Provide the [X, Y] coordinate of the cell's center where the given text is located.  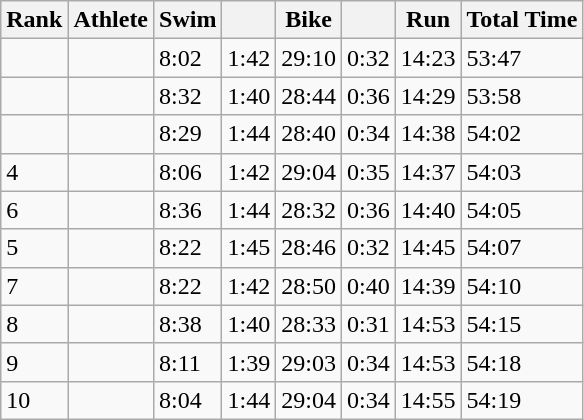
Run [428, 20]
53:47 [522, 58]
8:32 [188, 96]
Total Time [522, 20]
0:31 [368, 324]
7 [34, 286]
14:37 [428, 172]
14:23 [428, 58]
10 [34, 400]
14:39 [428, 286]
8:36 [188, 210]
Bike [309, 20]
53:58 [522, 96]
Swim [188, 20]
9 [34, 362]
28:50 [309, 286]
14:29 [428, 96]
8:11 [188, 362]
28:40 [309, 134]
54:05 [522, 210]
54:19 [522, 400]
28:32 [309, 210]
29:03 [309, 362]
54:15 [522, 324]
54:07 [522, 248]
4 [34, 172]
Athlete [111, 20]
14:38 [428, 134]
8:38 [188, 324]
54:03 [522, 172]
54:02 [522, 134]
28:46 [309, 248]
29:10 [309, 58]
14:45 [428, 248]
14:55 [428, 400]
28:44 [309, 96]
Rank [34, 20]
14:40 [428, 210]
8:06 [188, 172]
54:18 [522, 362]
1:39 [249, 362]
8:04 [188, 400]
0:40 [368, 286]
28:33 [309, 324]
6 [34, 210]
0:35 [368, 172]
8 [34, 324]
5 [34, 248]
1:45 [249, 248]
8:29 [188, 134]
54:10 [522, 286]
8:02 [188, 58]
